Identify which cell holds the provided text, then report its (x, y) central coordinate. 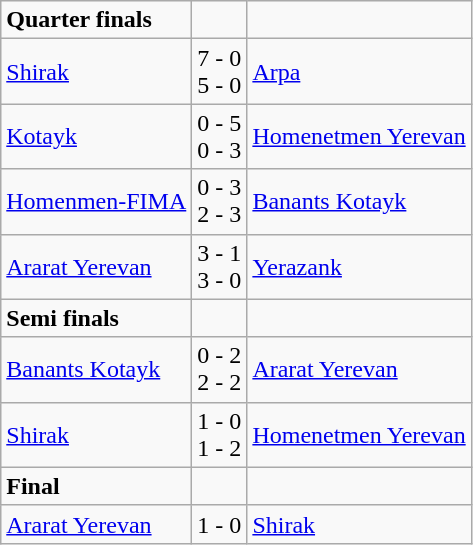
Homenmen-FIMA (96, 202)
0 - 22 - 2 (220, 370)
Kotayk (96, 136)
7 - 05 - 0 (220, 72)
Arpa (359, 72)
Yerazank (359, 266)
Quarter finals (96, 20)
Semi finals (96, 318)
1 - 0 (220, 524)
Final (96, 486)
0 - 50 - 3 (220, 136)
3 - 13 - 0 (220, 266)
0 - 32 - 3 (220, 202)
1 - 01 - 2 (220, 434)
